Scan for the cell matching the given text and deliver its [x, y] coordinate at center. 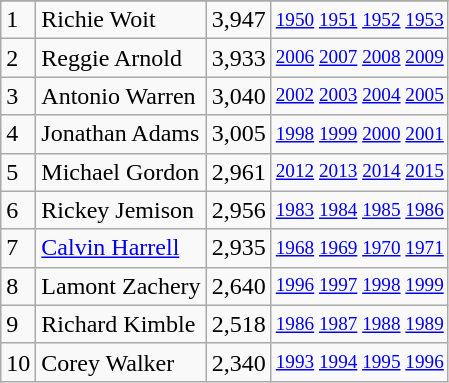
1993 1994 1995 1996 [360, 362]
2006 2007 2008 2009 [360, 58]
6 [18, 210]
7 [18, 248]
2,935 [238, 248]
3,947 [238, 20]
Lamont Zachery [121, 286]
Antonio Warren [121, 96]
2 [18, 58]
Calvin Harrell [121, 248]
Jonathan Adams [121, 134]
10 [18, 362]
1 [18, 20]
1996 1997 1998 1999 [360, 286]
Rickey Jemison [121, 210]
1986 1987 1988 1989 [360, 324]
1998 1999 2000 2001 [360, 134]
2,961 [238, 172]
2,518 [238, 324]
9 [18, 324]
5 [18, 172]
4 [18, 134]
Richie Woit [121, 20]
1950 1951 1952 1953 [360, 20]
2,956 [238, 210]
Richard Kimble [121, 324]
3,005 [238, 134]
Reggie Arnold [121, 58]
2,640 [238, 286]
3 [18, 96]
2,340 [238, 362]
Corey Walker [121, 362]
3,040 [238, 96]
1983 1984 1985 1986 [360, 210]
1968 1969 1970 1971 [360, 248]
2002 2003 2004 2005 [360, 96]
2012 2013 2014 2015 [360, 172]
Michael Gordon [121, 172]
3,933 [238, 58]
8 [18, 286]
